Find where the given text appears and provide that cell's center as [x, y] coordinate. 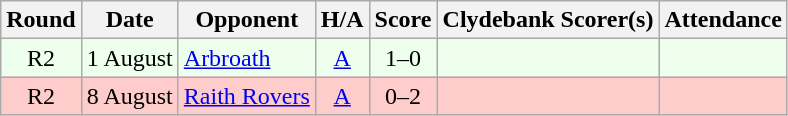
Clydebank Scorer(s) [548, 20]
Date [130, 20]
Opponent [246, 20]
Round [41, 20]
1 August [130, 58]
0–2 [403, 96]
H/A [342, 20]
Arbroath [246, 58]
8 August [130, 96]
Attendance [723, 20]
Raith Rovers [246, 96]
1–0 [403, 58]
Score [403, 20]
